Locate the cell with the specified text and output its (X, Y) center coordinate. 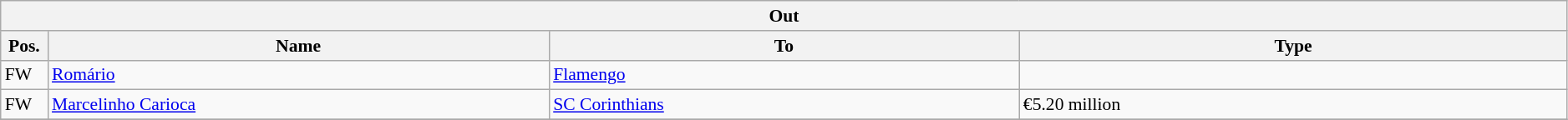
Romário (298, 75)
Marcelinho Carioca (298, 105)
SC Corinthians (784, 105)
€5.20 million (1293, 105)
Flamengo (784, 75)
Out (784, 16)
Name (298, 46)
To (784, 46)
Type (1293, 46)
Pos. (24, 46)
